Return the [x, y] coordinate for the center point of the cell that contains the specified text.  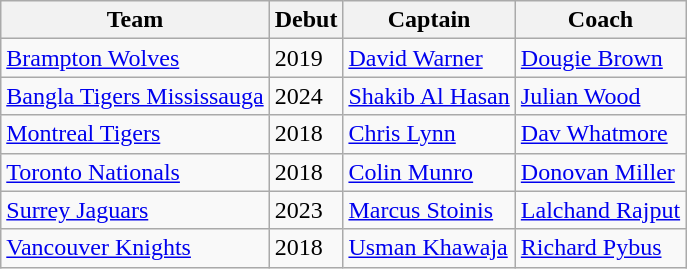
Shakib Al Hasan [429, 96]
Brampton Wolves [135, 58]
Toronto Nationals [135, 172]
Vancouver Knights [135, 248]
2023 [306, 210]
Julian Wood [600, 96]
David Warner [429, 58]
Bangla Tigers Mississauga [135, 96]
2024 [306, 96]
2019 [306, 58]
Lalchand Rajput [600, 210]
Richard Pybus [600, 248]
Donovan Miller [600, 172]
Dougie Brown [600, 58]
Montreal Tigers [135, 134]
Usman Khawaja [429, 248]
Chris Lynn [429, 134]
Surrey Jaguars [135, 210]
Colin Munro [429, 172]
Dav Whatmore [600, 134]
Team [135, 20]
Debut [306, 20]
Captain [429, 20]
Coach [600, 20]
Marcus Stoinis [429, 210]
